Search for the cell housing the specified text and yield its [X, Y] center coordinate. 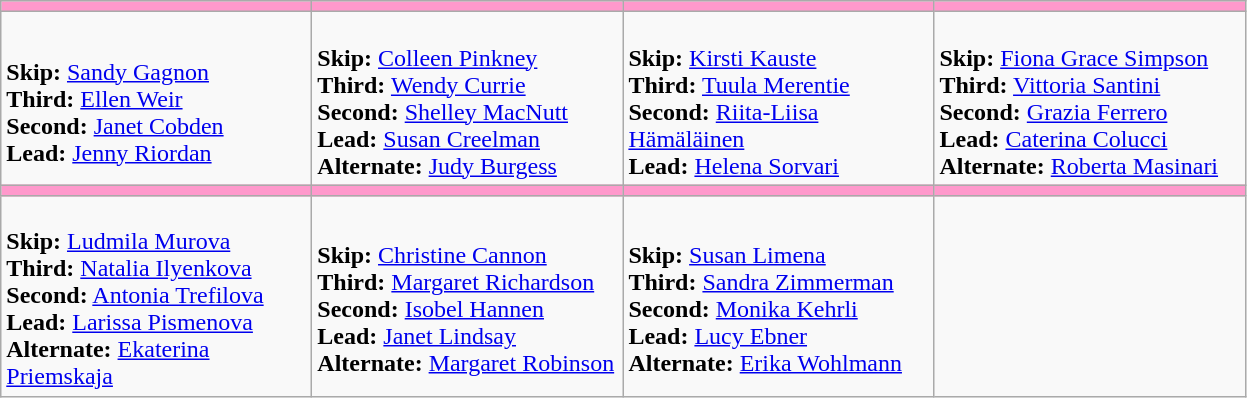
Skip: Kirsti Kauste Third: Tuula Merentie Second: Riita-Liisa Hämäläinen Lead: Helena Sorvari [778, 98]
Skip: Christine Cannon Third: Margaret Richardson Second: Isobel Hannen Lead: Janet Lindsay Alternate: Margaret Robinson [468, 296]
Skip: Sandy Gagnon Third: Ellen Weir Second: Janet Cobden Lead: Jenny Riordan [156, 98]
Skip: Colleen Pinkney Third: Wendy Currie Second: Shelley MacNutt Lead: Susan Creelman Alternate: Judy Burgess [468, 98]
Skip: Susan Limena Third: Sandra Zimmerman Second: Monika Kehrli Lead: Lucy Ebner Alternate: Erika Wohlmann [778, 296]
Skip: Fiona Grace Simpson Third: Vittoria Santini Second: Grazia Ferrero Lead: Caterina Colucci Alternate: Roberta Masinari [1090, 98]
Skip: Ludmila Murova Third: Natalia Ilyenkova Second: Antonia Trefilova Lead: Larissa Pismenova Alternate: Ekaterina Priemskaja [156, 296]
